Search for the cell housing the specified text and yield its [X, Y] center coordinate. 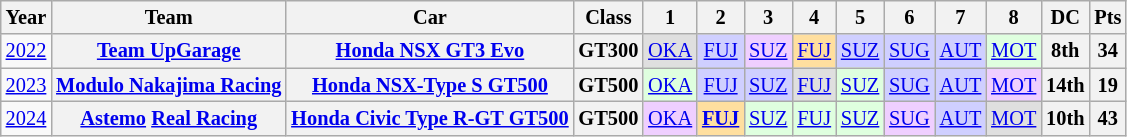
5 [860, 17]
Team [168, 17]
Year [26, 17]
2 [720, 17]
10th [1065, 118]
4 [814, 17]
6 [909, 17]
Team UpGarage [168, 51]
DC [1065, 17]
43 [1108, 118]
GT300 [609, 51]
2024 [26, 118]
Honda NSX-Type S GT500 [430, 85]
Class [609, 17]
3 [768, 17]
2023 [26, 85]
Honda Civic Type R-GT GT500 [430, 118]
Modulo Nakajima Racing [168, 85]
Honda NSX GT3 Evo [430, 51]
1 [670, 17]
7 [961, 17]
8th [1065, 51]
8 [1014, 17]
2022 [26, 51]
Astemo Real Racing [168, 118]
19 [1108, 85]
34 [1108, 51]
Pts [1108, 17]
14th [1065, 85]
Car [430, 17]
